Provide the (X, Y) coordinate of the cell's center where the given text is located.  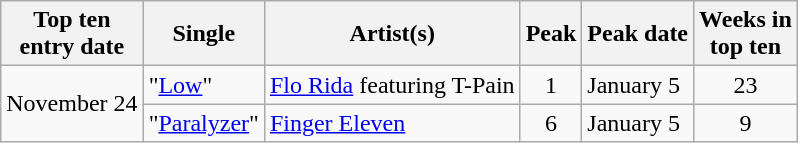
Top tenentry date (72, 34)
Weeks intop ten (746, 34)
23 (746, 85)
1 (551, 85)
Artist(s) (392, 34)
"Low" (204, 85)
Single (204, 34)
"Paralyzer" (204, 123)
Peak (551, 34)
November 24 (72, 104)
Flo Rida featuring T-Pain (392, 85)
9 (746, 123)
Peak date (638, 34)
6 (551, 123)
Finger Eleven (392, 123)
